From the cell containing the given text, extract its center point as (X, Y) coordinate. 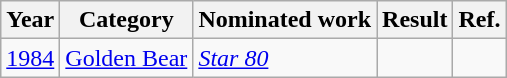
Golden Bear (126, 58)
Year (30, 20)
Category (126, 20)
1984 (30, 58)
Star 80 (285, 58)
Ref. (480, 20)
Nominated work (285, 20)
Result (415, 20)
